Capture the cell that displays the provided text and extract its (X, Y) central coordinate. 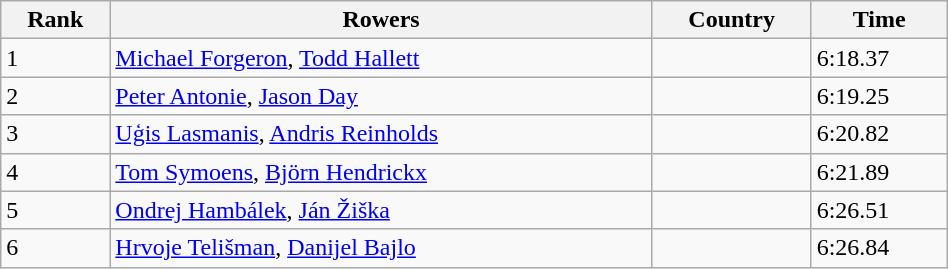
Peter Antonie, Jason Day (381, 96)
2 (56, 96)
Time (879, 20)
6:21.89 (879, 172)
Rank (56, 20)
Tom Symoens, Björn Hendrickx (381, 172)
Country (732, 20)
6:20.82 (879, 134)
Rowers (381, 20)
1 (56, 58)
3 (56, 134)
6 (56, 248)
Ondrej Hambálek, Ján Žiška (381, 210)
6:19.25 (879, 96)
Michael Forgeron, Todd Hallett (381, 58)
5 (56, 210)
6:26.51 (879, 210)
Uģis Lasmanis, Andris Reinholds (381, 134)
6:18.37 (879, 58)
Hrvoje Telišman, Danijel Bajlo (381, 248)
6:26.84 (879, 248)
4 (56, 172)
